Return (x, y) of the center of cell containing provided text 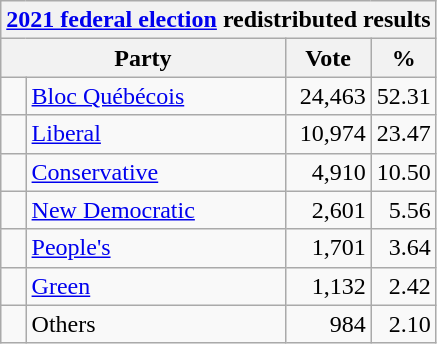
24,463 (328, 96)
10.50 (404, 172)
2,601 (328, 210)
2.42 (404, 286)
1,701 (328, 248)
Conservative (156, 172)
23.47 (404, 134)
Others (156, 324)
Liberal (156, 134)
1,132 (328, 286)
984 (328, 324)
5.56 (404, 210)
New Democratic (156, 210)
% (404, 58)
2.10 (404, 324)
Bloc Québécois (156, 96)
Party (143, 58)
Green (156, 286)
52.31 (404, 96)
Vote (328, 58)
3.64 (404, 248)
4,910 (328, 172)
2021 federal election redistributed results (218, 20)
People's (156, 248)
10,974 (328, 134)
